Search for the cell housing the specified text and yield its (x, y) center coordinate. 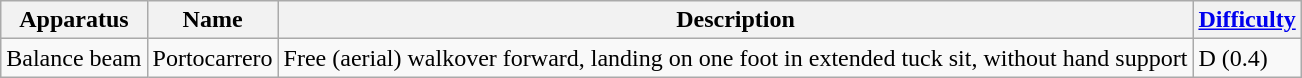
Difficulty (1247, 20)
Apparatus (74, 20)
D (0.4) (1247, 58)
Free (aerial) walkover forward, landing on one foot in extended tuck sit, without hand support (736, 58)
Portocarrero (212, 58)
Description (736, 20)
Name (212, 20)
Balance beam (74, 58)
